Provide the (x, y) coordinate of the cell's center where the given text is located.  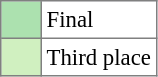
Third place (98, 57)
Final (98, 20)
